Identify which cell holds the provided text, then report its (X, Y) central coordinate. 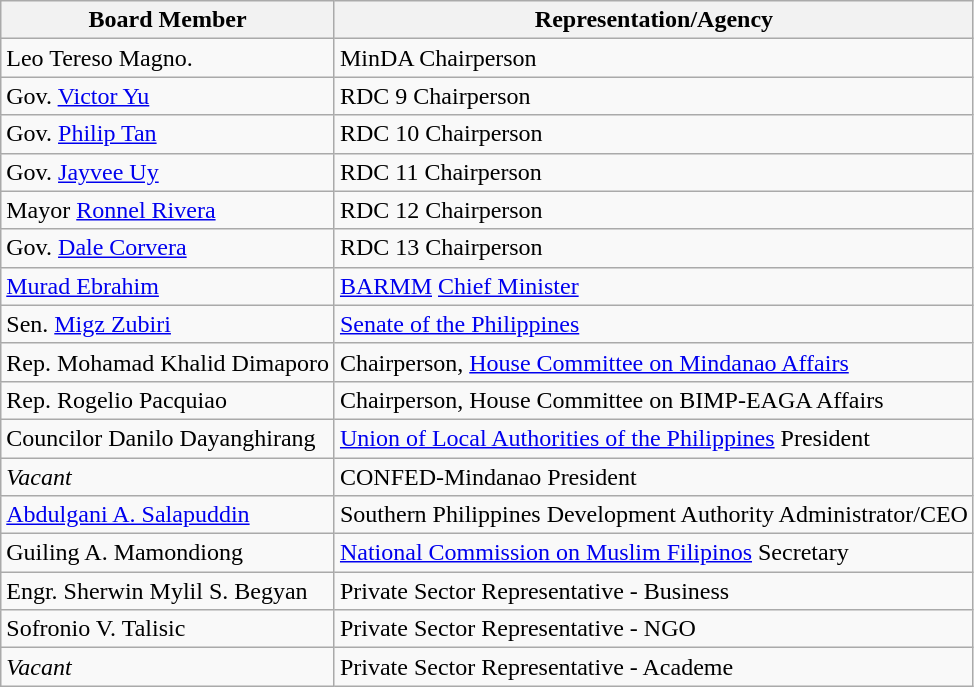
Abdulgani A. Salapuddin (168, 515)
Mayor Ronnel Rivera (168, 210)
Senate of the Philippines (654, 324)
Councilor Danilo Dayanghirang (168, 438)
Murad Ebrahim (168, 286)
Leo Tereso Magno. (168, 58)
Rep. Rogelio Pacquiao (168, 400)
Chairperson, House Committee on BIMP-EAGA Affairs (654, 400)
RDC 9 Chairperson (654, 96)
National Commission on Muslim Filipinos Secretary (654, 553)
Gov. Jayvee Uy (168, 172)
Southern Philippines Development Authority Administrator/CEO (654, 515)
CONFED-Mindanao President (654, 477)
Private Sector Representative - NGO (654, 629)
RDC 12 Chairperson (654, 210)
Engr. Sherwin Mylil S. Begyan (168, 591)
RDC 10 Chairperson (654, 134)
Chairperson, House Committee on Mindanao Affairs (654, 362)
Sofronio V. Talisic (168, 629)
Gov. Dale Corvera (168, 248)
Gov. Victor Yu (168, 96)
BARMM Chief Minister (654, 286)
Gov. Philip Tan (168, 134)
RDC 11 Chairperson (654, 172)
Union of Local Authorities of the Philippines President (654, 438)
RDC 13 Chairperson (654, 248)
Rep. Mohamad Khalid Dimaporo (168, 362)
Guiling A. Mamondiong (168, 553)
Private Sector Representative - Academe (654, 667)
Board Member (168, 20)
Representation/Agency (654, 20)
Sen. Migz Zubiri (168, 324)
MinDA Chairperson (654, 58)
Private Sector Representative - Business (654, 591)
